Detect which cell encompasses the target text, then output its (x, y) center coordinate. 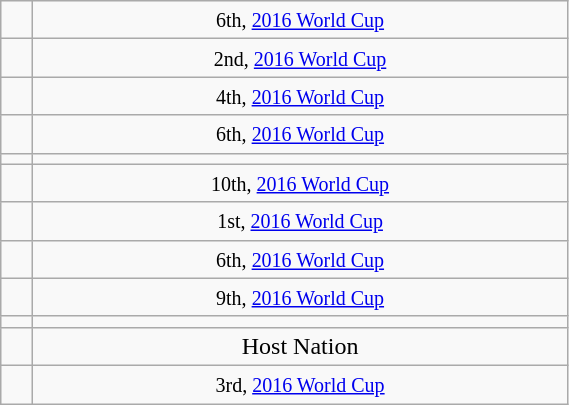
10th, 2016 World Cup (300, 183)
3rd, 2016 World Cup (300, 384)
2nd, 2016 World Cup (300, 58)
1st, 2016 World Cup (300, 221)
4th, 2016 World Cup (300, 96)
Host Nation (300, 346)
9th, 2016 World Cup (300, 297)
